Locate the cell with the specified text and output its (X, Y) center coordinate. 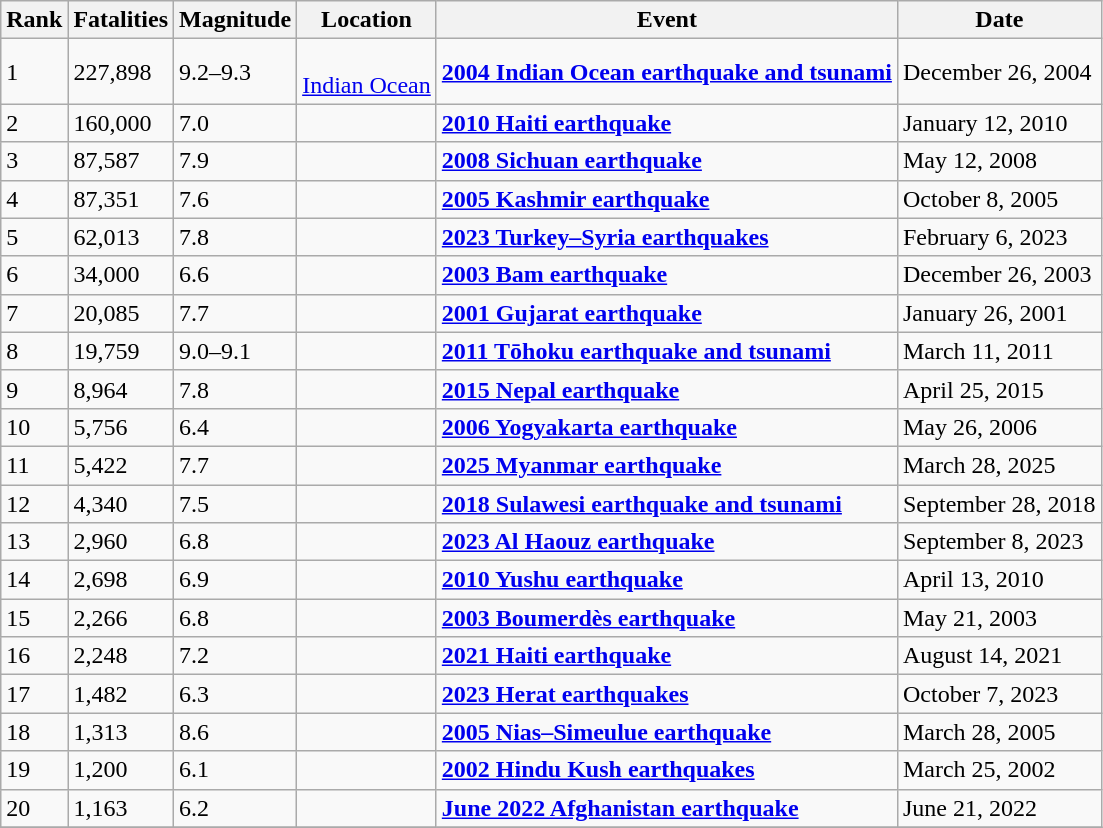
March 28, 2005 (999, 732)
7.5 (236, 503)
2002 Hindu Kush earthquakes (666, 770)
2006 Yogyakarta earthquake (666, 427)
June 2022 Afghanistan earthquake (666, 808)
June 21, 2022 (999, 808)
2004 Indian Ocean earthquake and tsunami (666, 72)
2,698 (121, 580)
1,200 (121, 770)
May 21, 2003 (999, 618)
1,313 (121, 732)
2023 Al Haouz earthquake (666, 542)
6.1 (236, 770)
August 14, 2021 (999, 656)
September 8, 2023 (999, 542)
19 (34, 770)
Date (999, 20)
2,248 (121, 656)
May 12, 2008 (999, 161)
12 (34, 503)
20 (34, 808)
2001 Gujarat earthquake (666, 313)
February 6, 2023 (999, 237)
October 8, 2005 (999, 199)
1 (34, 72)
6.4 (236, 427)
December 26, 2004 (999, 72)
9.0–9.1 (236, 351)
2023 Herat earthquakes (666, 694)
2003 Bam earthquake (666, 275)
11 (34, 465)
4,340 (121, 503)
May 26, 2006 (999, 427)
3 (34, 161)
January 26, 2001 (999, 313)
34,000 (121, 275)
1,163 (121, 808)
227,898 (121, 72)
April 25, 2015 (999, 389)
2,960 (121, 542)
7.0 (236, 123)
160,000 (121, 123)
6 (34, 275)
6.2 (236, 808)
2021 Haiti earthquake (666, 656)
62,013 (121, 237)
8 (34, 351)
15 (34, 618)
6.3 (236, 694)
2010 Haiti earthquake (666, 123)
Indian Ocean (367, 72)
2008 Sichuan earthquake (666, 161)
5,422 (121, 465)
Magnitude (236, 20)
Location (367, 20)
October 7, 2023 (999, 694)
2003 Boumerdès earthquake (666, 618)
6.6 (236, 275)
2 (34, 123)
Event (666, 20)
17 (34, 694)
April 13, 2010 (999, 580)
87,351 (121, 199)
7.6 (236, 199)
13 (34, 542)
2005 Nias–Simeulue earthquake (666, 732)
10 (34, 427)
7.9 (236, 161)
19,759 (121, 351)
6.9 (236, 580)
2018 Sulawesi earthquake and tsunami (666, 503)
January 12, 2010 (999, 123)
2025 Myanmar earthquake (666, 465)
18 (34, 732)
2010 Yushu earthquake (666, 580)
5 (34, 237)
87,587 (121, 161)
Rank (34, 20)
8.6 (236, 732)
16 (34, 656)
1,482 (121, 694)
14 (34, 580)
9 (34, 389)
September 28, 2018 (999, 503)
20,085 (121, 313)
2015 Nepal earthquake (666, 389)
2,266 (121, 618)
March 25, 2002 (999, 770)
March 11, 2011 (999, 351)
March 28, 2025 (999, 465)
Fatalities (121, 20)
7 (34, 313)
9.2–9.3 (236, 72)
5,756 (121, 427)
7.2 (236, 656)
2011 Tōhoku earthquake and tsunami (666, 351)
December 26, 2003 (999, 275)
2005 Kashmir earthquake (666, 199)
4 (34, 199)
8,964 (121, 389)
2023 Turkey–Syria earthquakes (666, 237)
